Search for the cell housing the specified text and yield its (x, y) center coordinate. 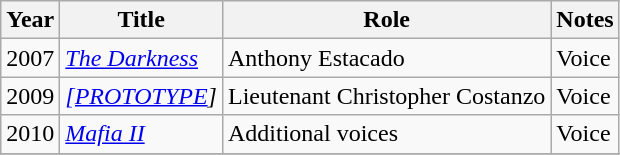
Additional voices (386, 134)
Notes (585, 20)
Lieutenant Christopher Costanzo (386, 96)
Year (30, 20)
2007 (30, 58)
Title (142, 20)
[PROTOTYPE] (142, 96)
Role (386, 20)
The Darkness (142, 58)
Mafia II (142, 134)
2009 (30, 96)
Anthony Estacado (386, 58)
2010 (30, 134)
